For the text-containing cell, return its midpoint in (X, Y) coordinate format. 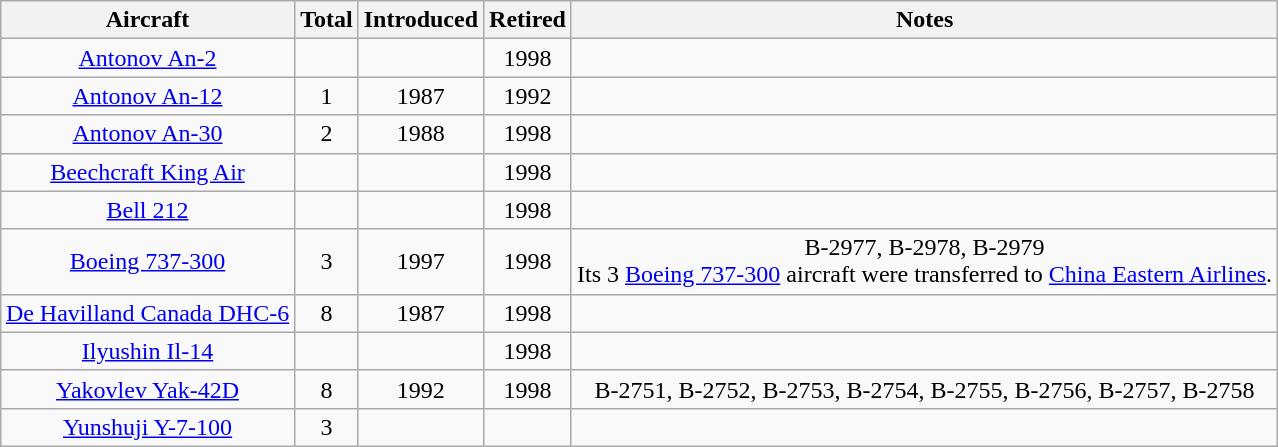
Notes (924, 20)
Yunshuji Y-7-100 (147, 427)
Total (327, 20)
Yakovlev Yak-42D (147, 389)
Retired (528, 20)
Antonov An-2 (147, 58)
Aircraft (147, 20)
B-2977, B-2978, B-2979Its 3 Boeing 737-300 aircraft were transferred to China Eastern Airlines. (924, 262)
Ilyushin Il-14 (147, 351)
1988 (420, 134)
De Havilland Canada DHC-6 (147, 313)
Bell 212 (147, 210)
1997 (420, 262)
Beechcraft King Air (147, 172)
1 (327, 96)
Introduced (420, 20)
2 (327, 134)
Boeing 737-300 (147, 262)
Antonov An-12 (147, 96)
Antonov An-30 (147, 134)
B-2751, B-2752, B-2753, B-2754, B-2755, B-2756, B-2757, B-2758 (924, 389)
